Detect which cell encompasses the target text, then output its [X, Y] center coordinate. 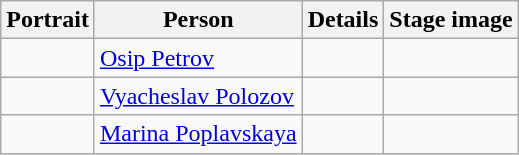
Portrait [48, 20]
Details [343, 20]
Marina Poplavskaya [198, 134]
Vyacheslav Polozov [198, 96]
Osip Petrov [198, 58]
Person [198, 20]
Stage image [451, 20]
